Find where the given text appears and provide that cell's center as (x, y) coordinate. 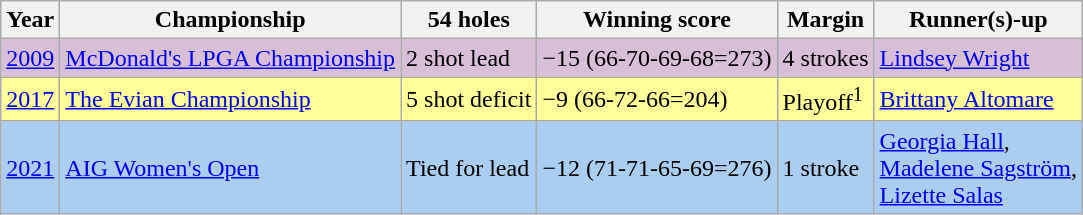
AIG Women's Open (230, 167)
2021 (30, 167)
2009 (30, 58)
54 holes (469, 20)
The Evian Championship (230, 100)
1 stroke (826, 167)
Championship (230, 20)
5 shot deficit (469, 100)
−15 (66-70-69-68=273) (657, 58)
Brittany Altomare (978, 100)
4 strokes (826, 58)
Runner(s)-up (978, 20)
Playoff1 (826, 100)
−9 (66-72-66=204) (657, 100)
Lindsey Wright (978, 58)
Winning score (657, 20)
−12 (71-71-65-69=276) (657, 167)
McDonald's LPGA Championship (230, 58)
Tied for lead (469, 167)
Year (30, 20)
2 shot lead (469, 58)
Margin (826, 20)
Georgia Hall, Madelene Sagström, Lizette Salas (978, 167)
2017 (30, 100)
